Pinpoint the cell where the given text exists, returning its (x, y) midpoint coordinate. 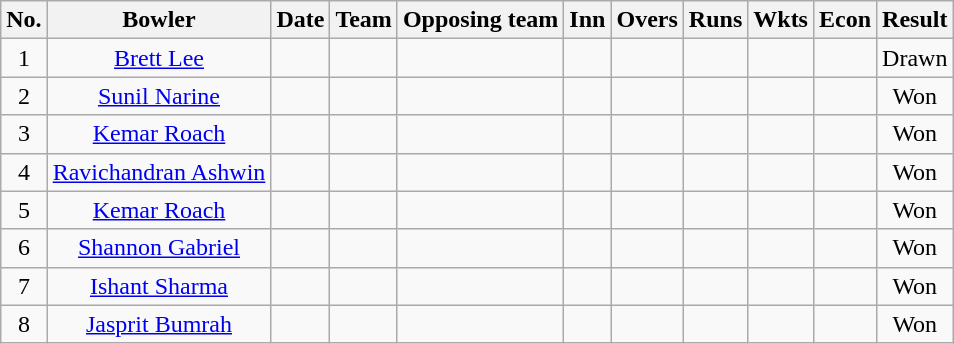
7 (24, 286)
Inn (588, 20)
4 (24, 172)
Brett Lee (159, 58)
Bowler (159, 20)
1 (24, 58)
Date (300, 20)
2 (24, 96)
Shannon Gabriel (159, 248)
8 (24, 324)
Econ (844, 20)
Ishant Sharma (159, 286)
Jasprit Bumrah (159, 324)
Wkts (781, 20)
5 (24, 210)
Runs (715, 20)
3 (24, 134)
Drawn (915, 58)
Ravichandran Ashwin (159, 172)
Opposing team (480, 20)
Result (915, 20)
Overs (647, 20)
Sunil Narine (159, 96)
No. (24, 20)
Team (364, 20)
6 (24, 248)
